From the cell containing the given text, extract its center point as (X, Y) coordinate. 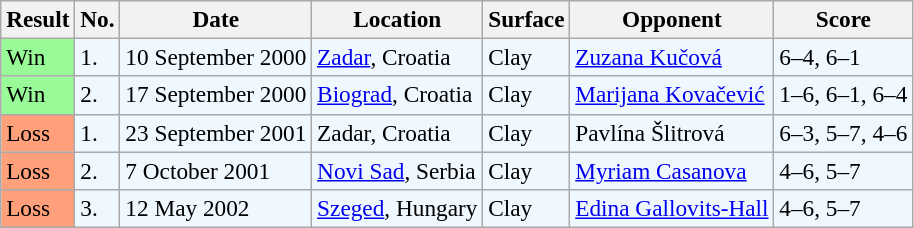
Location (398, 19)
No. (98, 19)
Surface (526, 19)
Marijana Kovačević (672, 95)
10 September 2000 (216, 57)
Szeged, Hungary (398, 208)
Zuzana Kučová (672, 57)
12 May 2002 (216, 208)
Myriam Casanova (672, 170)
Biograd, Croatia (398, 95)
1–6, 6–1, 6–4 (844, 95)
Pavlína Šlitrová (672, 133)
7 October 2001 (216, 170)
Edina Gallovits-Hall (672, 208)
Result (38, 19)
17 September 2000 (216, 95)
6–3, 5–7, 4–6 (844, 133)
Opponent (672, 19)
23 September 2001 (216, 133)
6–4, 6–1 (844, 57)
Score (844, 19)
3. (98, 208)
Date (216, 19)
Novi Sad, Serbia (398, 170)
